Return the (x, y) coordinate for the center point of the cell that contains the specified text.  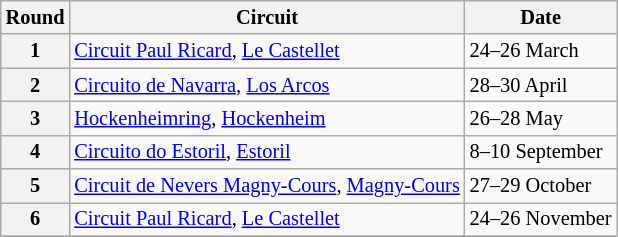
Circuito do Estoril, Estoril (266, 152)
Round (36, 17)
24–26 March (541, 51)
26–28 May (541, 118)
8–10 September (541, 152)
2 (36, 85)
3 (36, 118)
24–26 November (541, 219)
Circuito de Navarra, Los Arcos (266, 85)
28–30 April (541, 85)
1 (36, 51)
Circuit (266, 17)
Date (541, 17)
27–29 October (541, 186)
6 (36, 219)
4 (36, 152)
Hockenheimring, Hockenheim (266, 118)
5 (36, 186)
Circuit de Nevers Magny-Cours, Magny-Cours (266, 186)
